For the text-containing cell, return its midpoint in [x, y] coordinate format. 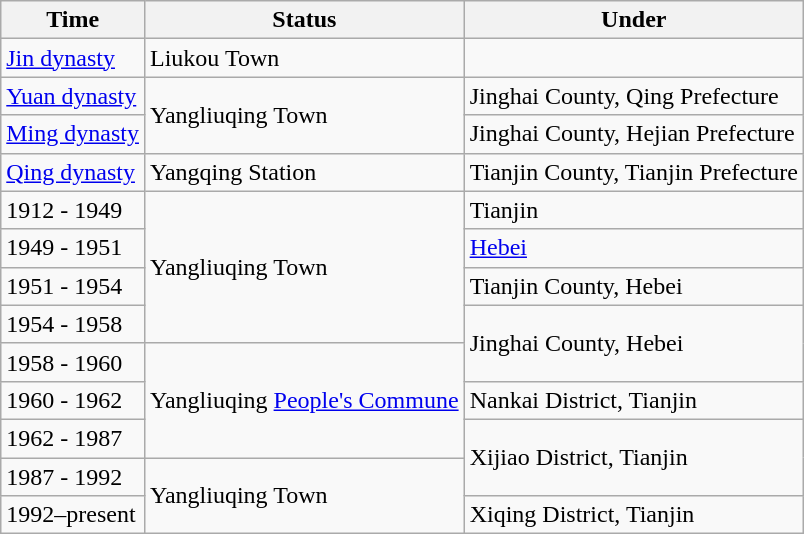
Jin dynasty [73, 58]
Under [634, 20]
Liukou Town [304, 58]
Tianjin County, Hebei [634, 286]
1992–present [73, 515]
Tianjin County, Tianjin Prefecture [634, 172]
Tianjin [634, 210]
1958 - 1960 [73, 362]
1960 - 1962 [73, 400]
Xiqing District, Tianjin [634, 515]
1912 - 1949 [73, 210]
Jinghai County, Hebei [634, 343]
Ming dynasty [73, 134]
Time [73, 20]
Nankai District, Tianjin [634, 400]
1962 - 1987 [73, 438]
Yangqing Station [304, 172]
1951 - 1954 [73, 286]
1949 - 1951 [73, 248]
Status [304, 20]
Yuan dynasty [73, 96]
1987 - 1992 [73, 477]
Yangliuqing People's Commune [304, 400]
Hebei [634, 248]
Jinghai County, Hejian Prefecture [634, 134]
Jinghai County, Qing Prefecture [634, 96]
1954 - 1958 [73, 324]
Qing dynasty [73, 172]
Xijiao District, Tianjin [634, 457]
